From the cell containing the given text, extract its center point as [X, Y] coordinate. 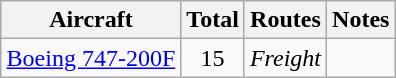
Boeing 747-200F [91, 58]
Total [213, 20]
Freight [285, 58]
Routes [285, 20]
Notes [361, 20]
Aircraft [91, 20]
15 [213, 58]
